Pinpoint the cell where the given text exists, returning its [X, Y] midpoint coordinate. 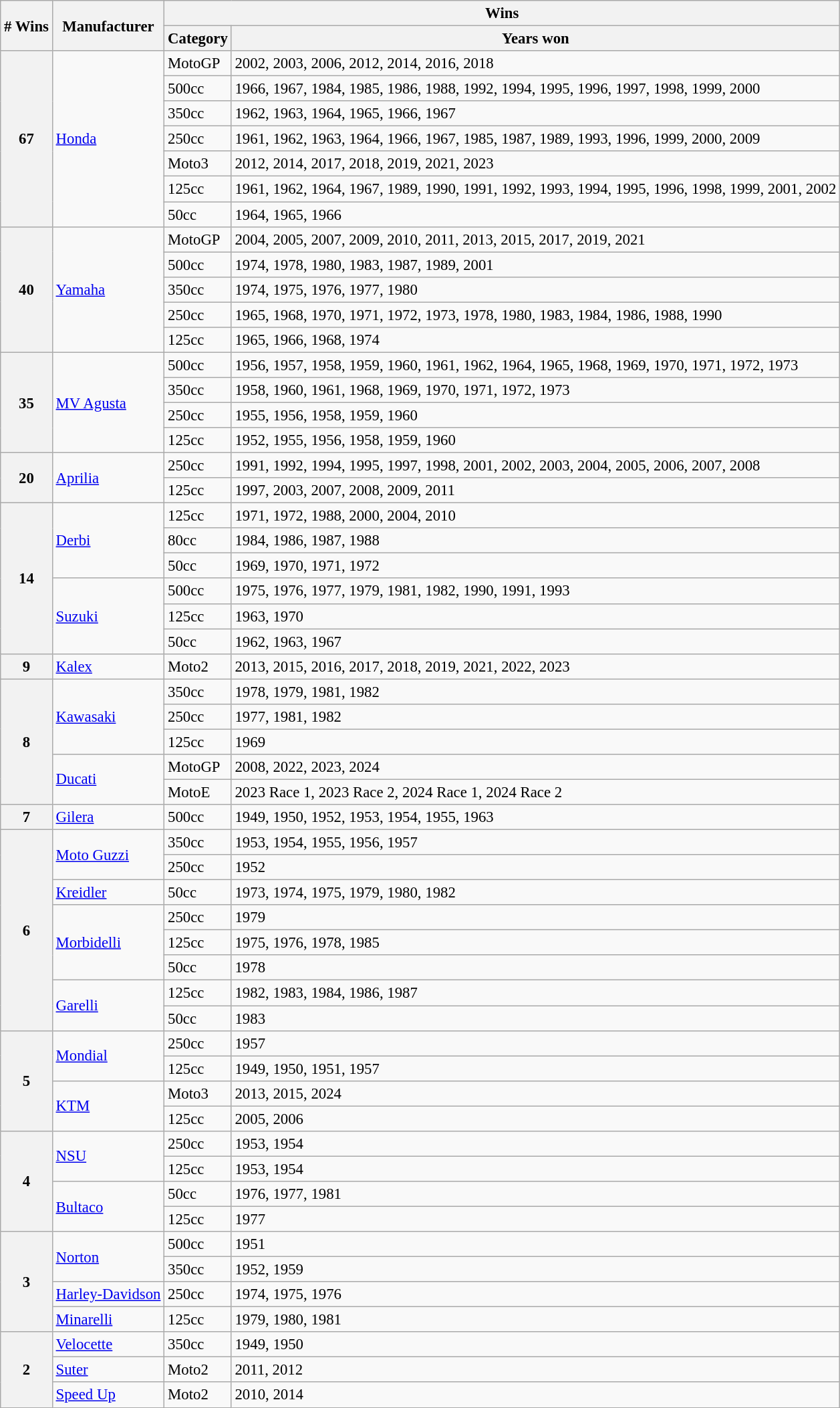
1983 [535, 1018]
Kreidler [108, 893]
Manufacturer [108, 25]
Yamaha [108, 289]
1956, 1957, 1958, 1959, 1960, 1961, 1962, 1964, 1965, 1968, 1969, 1970, 1971, 1972, 1973 [535, 365]
NSU [108, 1156]
Kawasaki [108, 716]
1962, 1963, 1964, 1965, 1966, 1967 [535, 114]
Years won [535, 39]
1966, 1967, 1984, 1985, 1986, 1988, 1992, 1994, 1995, 1996, 1997, 1998, 1999, 2000 [535, 89]
2013, 2015, 2024 [535, 1093]
MV Agusta [108, 402]
Wins [503, 13]
2008, 2022, 2023, 2024 [535, 767]
1984, 1986, 1987, 1988 [535, 541]
1952 [535, 867]
1962, 1963, 1967 [535, 642]
1977 [535, 1219]
1973, 1974, 1975, 1979, 1980, 1982 [535, 893]
2005, 2006 [535, 1119]
1949, 1950, 1952, 1953, 1954, 1955, 1963 [535, 817]
Derbi [108, 541]
Kalex [108, 666]
1979, 1980, 1981 [535, 1320]
1953, 1954, 1955, 1956, 1957 [535, 843]
1949, 1950 [535, 1345]
1979 [535, 918]
1964, 1965, 1966 [535, 215]
2002, 2003, 2006, 2012, 2014, 2016, 2018 [535, 63]
2 [27, 1370]
Morbidelli [108, 942]
Honda [108, 139]
1961, 1962, 1964, 1967, 1989, 1990, 1991, 1992, 1993, 1994, 1995, 1996, 1998, 1999, 2001, 2002 [535, 189]
# Wins [27, 25]
8 [27, 742]
35 [27, 402]
2004, 2005, 2007, 2009, 2010, 2011, 2013, 2015, 2017, 2019, 2021 [535, 239]
2013, 2015, 2016, 2017, 2018, 2019, 2021, 2022, 2023 [535, 666]
1958, 1960, 1961, 1968, 1969, 1970, 1971, 1972, 1973 [535, 390]
4 [27, 1181]
1949, 1950, 1951, 1957 [535, 1069]
14 [27, 579]
2010, 2014 [535, 1395]
1952, 1955, 1956, 1958, 1959, 1960 [535, 440]
Garelli [108, 1005]
1982, 1983, 1984, 1986, 1987 [535, 993]
1976, 1977, 1981 [535, 1194]
1991, 1992, 1994, 1995, 1997, 1998, 2001, 2002, 2003, 2004, 2005, 2006, 2007, 2008 [535, 466]
1955, 1956, 1958, 1959, 1960 [535, 415]
2012, 2014, 2017, 2018, 2019, 2021, 2023 [535, 164]
9 [27, 666]
1974, 1978, 1980, 1983, 1987, 1989, 2001 [535, 265]
Suzuki [108, 616]
1961, 1962, 1963, 1964, 1966, 1967, 1985, 1987, 1989, 1993, 1996, 1999, 2000, 2009 [535, 139]
1971, 1972, 1988, 2000, 2004, 2010 [535, 516]
1977, 1981, 1982 [535, 717]
Ducati [108, 779]
1965, 1968, 1970, 1971, 1972, 1973, 1978, 1980, 1983, 1984, 1986, 1988, 1990 [535, 315]
80cc [198, 541]
Moto Guzzi [108, 855]
7 [27, 817]
Aprilia [108, 478]
2011, 2012 [535, 1370]
Speed Up [108, 1395]
67 [27, 139]
1951 [535, 1244]
40 [27, 289]
20 [27, 478]
1952, 1959 [535, 1270]
1997, 2003, 2007, 2008, 2009, 2011 [535, 490]
2023 Race 1, 2023 Race 2, 2024 Race 1, 2024 Race 2 [535, 792]
1978 [535, 968]
Bultaco [108, 1207]
Category [198, 39]
Velocette [108, 1345]
1974, 1975, 1976 [535, 1294]
3 [27, 1282]
1957 [535, 1043]
MotoE [198, 792]
1975, 1976, 1978, 1985 [535, 943]
Harley-Davidson [108, 1294]
1969, 1970, 1971, 1972 [535, 566]
Gilera [108, 817]
1969 [535, 742]
1965, 1966, 1968, 1974 [535, 340]
6 [27, 930]
1978, 1979, 1981, 1982 [535, 692]
Norton [108, 1256]
Suter [108, 1370]
5 [27, 1081]
KTM [108, 1105]
1974, 1975, 1976, 1977, 1980 [535, 289]
1963, 1970 [535, 616]
Minarelli [108, 1320]
Mondial [108, 1056]
1975, 1976, 1977, 1979, 1981, 1982, 1990, 1991, 1993 [535, 591]
